Return [x, y] of the center of cell containing provided text 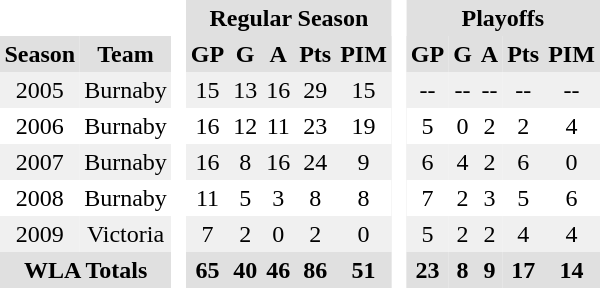
Team [126, 54]
2009 [40, 234]
24 [316, 162]
19 [364, 126]
WLA Totals [86, 270]
13 [246, 90]
29 [316, 90]
Regular Season [288, 18]
Playoffs [502, 18]
17 [524, 270]
40 [246, 270]
2005 [40, 90]
Victoria [126, 234]
Season [40, 54]
2008 [40, 198]
65 [207, 270]
86 [316, 270]
14 [572, 270]
2006 [40, 126]
46 [278, 270]
51 [364, 270]
2007 [40, 162]
12 [246, 126]
